Identify which cell holds the provided text, then report its (x, y) central coordinate. 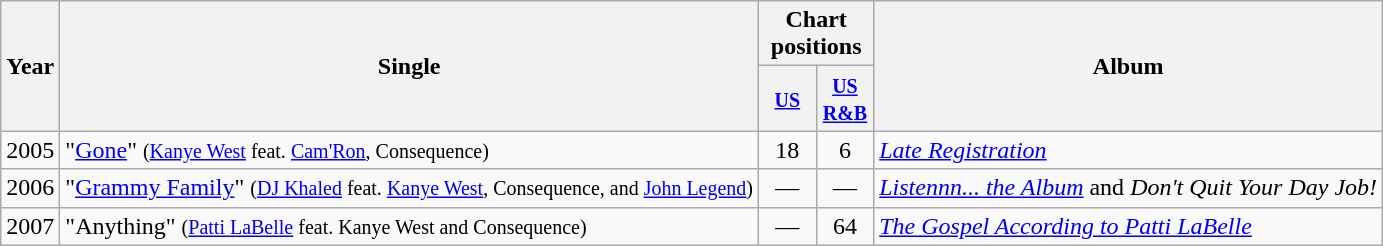
2006 (30, 188)
"Gone" (Kanye West feat. Cam'Ron, Consequence) (410, 150)
Year (30, 66)
Single (410, 66)
"Grammy Family" (DJ Khaled feat. Kanye West, Consequence, and John Legend) (410, 188)
The Gospel According to Patti LaBelle (1128, 226)
18 (788, 150)
"Anything" (Patti LaBelle feat. Kanye West and Consequence) (410, 226)
6 (845, 150)
USR&B (845, 98)
US (788, 98)
Album (1128, 66)
Listennn... the Album and Don't Quit Your Day Job! (1128, 188)
Late Registration (1128, 150)
64 (845, 226)
Chart positions (816, 34)
2005 (30, 150)
2007 (30, 226)
